Locate the cell with the specified text and output its [X, Y] center coordinate. 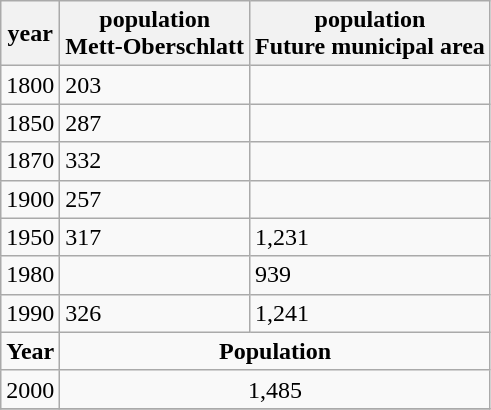
2000 [30, 389]
1900 [30, 199]
1850 [30, 123]
Year [30, 351]
population Future municipal area [370, 34]
population Mett-Oberschlatt [155, 34]
1800 [30, 85]
287 [155, 123]
year [30, 34]
203 [155, 85]
326 [155, 313]
1980 [30, 275]
Population [275, 351]
1870 [30, 161]
1990 [30, 313]
1950 [30, 237]
1,241 [370, 313]
939 [370, 275]
1,485 [275, 389]
257 [155, 199]
317 [155, 237]
332 [155, 161]
1,231 [370, 237]
